Return [x, y] of the center of cell containing provided text 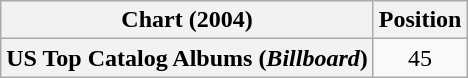
US Top Catalog Albums (Billboard) [187, 58]
Position [420, 20]
Chart (2004) [187, 20]
45 [420, 58]
